Identify which cell holds the provided text, then report its [x, y] central coordinate. 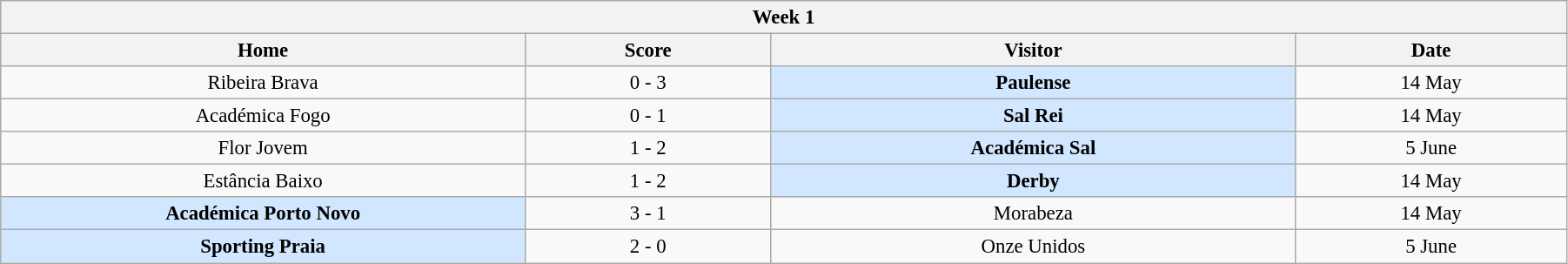
Week 1 [784, 17]
Score [647, 51]
0 - 1 [647, 116]
Estância Baixo [263, 181]
Morabeza [1034, 213]
Sal Rei [1034, 116]
Sporting Praia [263, 247]
Derby [1034, 181]
Home [263, 51]
Flor Jovem [263, 148]
Paulense [1034, 83]
Ribeira Brava [263, 83]
Date [1431, 51]
Visitor [1034, 51]
0 - 3 [647, 83]
Académica Fogo [263, 116]
2 - 0 [647, 247]
3 - 1 [647, 213]
Académica Porto Novo [263, 213]
Onze Unidos [1034, 247]
Académica Sal [1034, 148]
